Determine the (x, y) coordinate at the center of the cell enclosing the given text.  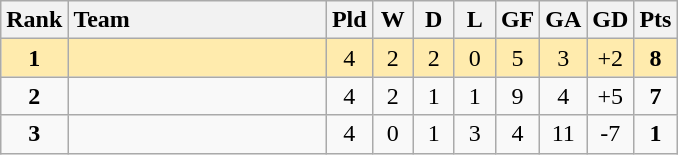
7 (656, 96)
Pld (349, 20)
-7 (610, 134)
L (474, 20)
Team (198, 20)
11 (564, 134)
9 (517, 96)
5 (517, 58)
+5 (610, 96)
GD (610, 20)
Rank (34, 20)
Pts (656, 20)
8 (656, 58)
GA (564, 20)
W (392, 20)
D (434, 20)
+2 (610, 58)
GF (517, 20)
